Pinpoint the cell where the given text exists, returning its (x, y) midpoint coordinate. 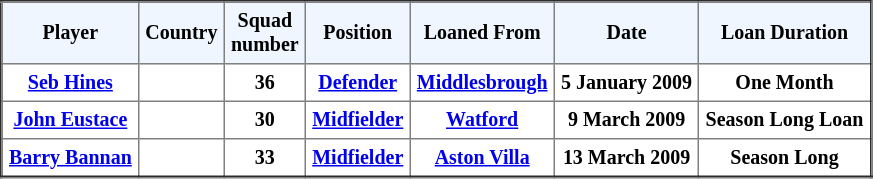
Country (182, 33)
John Eustace (70, 120)
Barry Bannan (70, 158)
Seb Hines (70, 83)
Player (70, 33)
13 March 2009 (626, 158)
Season Long Loan (785, 120)
36 (264, 83)
Position (358, 33)
Date (626, 33)
30 (264, 120)
33 (264, 158)
Loaned From (482, 33)
Middlesbrough (482, 83)
Squadnumber (264, 33)
Season Long (785, 158)
One Month (785, 83)
Watford (482, 120)
Loan Duration (785, 33)
Defender (358, 83)
9 March 2009 (626, 120)
Aston Villa (482, 158)
5 January 2009 (626, 83)
